Provide the (X, Y) coordinate of the cell's center where the given text is located.  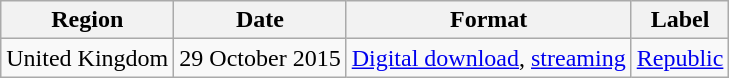
Region (88, 20)
Label (680, 20)
Digital download, streaming (488, 58)
United Kingdom (88, 58)
Format (488, 20)
Republic (680, 58)
29 October 2015 (260, 58)
Date (260, 20)
